Search for the cell housing the specified text and yield its [x, y] center coordinate. 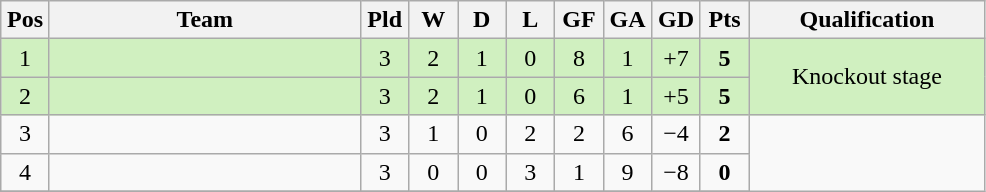
4 [26, 172]
Pos [26, 20]
−8 [676, 172]
D [482, 20]
W [434, 20]
GF [580, 20]
8 [580, 58]
GD [676, 20]
Qualification [867, 20]
9 [628, 172]
GA [628, 20]
+7 [676, 58]
Team [204, 20]
Pts [724, 20]
−4 [676, 134]
Knockout stage [867, 77]
Pld [384, 20]
L [530, 20]
+5 [676, 96]
